Identify which cell holds the provided text, then report its [x, y] central coordinate. 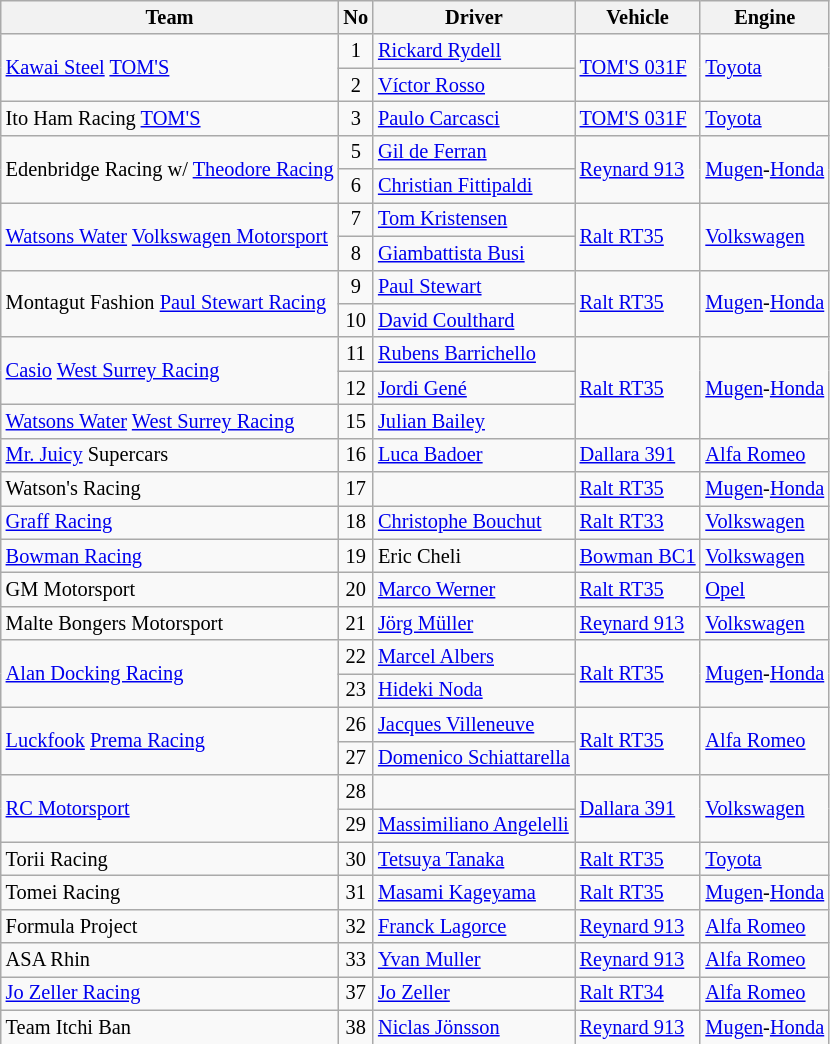
22 [356, 657]
Tom Kristensen [474, 219]
27 [356, 758]
20 [356, 589]
21 [356, 623]
8 [356, 253]
Ralt RT34 [638, 993]
38 [356, 1027]
32 [356, 926]
Torii Racing [170, 859]
Luckfook Prema Racing [170, 740]
Ralt RT33 [638, 522]
Rubens Barrichello [474, 354]
Graff Racing [170, 522]
Montagut Fashion Paul Stewart Racing [170, 304]
RC Motorsport [170, 808]
Franck Lagorce [474, 926]
Watson's Racing [170, 489]
Jordi Gené [474, 388]
12 [356, 388]
Watsons Water West Surrey Racing [170, 421]
Formula Project [170, 926]
Hideki Noda [474, 690]
Julian Bailey [474, 421]
Tomei Racing [170, 892]
Tetsuya Tanaka [474, 859]
Alan Docking Racing [170, 674]
Bowman Racing [170, 556]
ASA Rhin [170, 960]
Kawai Steel TOM'S [170, 68]
15 [356, 421]
2 [356, 85]
Víctor Rosso [474, 85]
30 [356, 859]
23 [356, 690]
31 [356, 892]
GM Motorsport [170, 589]
3 [356, 118]
16 [356, 455]
Marco Werner [474, 589]
Vehicle [638, 17]
Masami Kageyama [474, 892]
Jacques Villeneuve [474, 724]
6 [356, 186]
Driver [474, 17]
No [356, 17]
Opel [764, 589]
Paul Stewart [474, 287]
Watsons Water Volkswagen Motorsport [170, 236]
Casio West Surrey Racing [170, 370]
Massimiliano Angelelli [474, 825]
Yvan Muller [474, 960]
28 [356, 791]
Gil de Ferran [474, 152]
Edenbridge Racing w/ Theodore Racing [170, 168]
Domenico Schiattarella [474, 758]
Mr. Juicy Supercars [170, 455]
19 [356, 556]
Engine [764, 17]
1 [356, 51]
37 [356, 993]
Ito Ham Racing TOM'S [170, 118]
Christian Fittipaldi [474, 186]
Eric Cheli [474, 556]
11 [356, 354]
Niclas Jönsson [474, 1027]
Giambattista Busi [474, 253]
Jo Zeller [474, 993]
Team Itchi Ban [170, 1027]
Paulo Carcasci [474, 118]
Bowman BC1 [638, 556]
Team [170, 17]
17 [356, 489]
10 [356, 320]
18 [356, 522]
Malte Bongers Motorsport [170, 623]
David Coulthard [474, 320]
Marcel Albers [474, 657]
Christophe Bouchut [474, 522]
5 [356, 152]
26 [356, 724]
Luca Badoer [474, 455]
Rickard Rydell [474, 51]
Jörg Müller [474, 623]
9 [356, 287]
7 [356, 219]
Jo Zeller Racing [170, 993]
33 [356, 960]
29 [356, 825]
